Return [X, Y] of the center of cell containing provided text 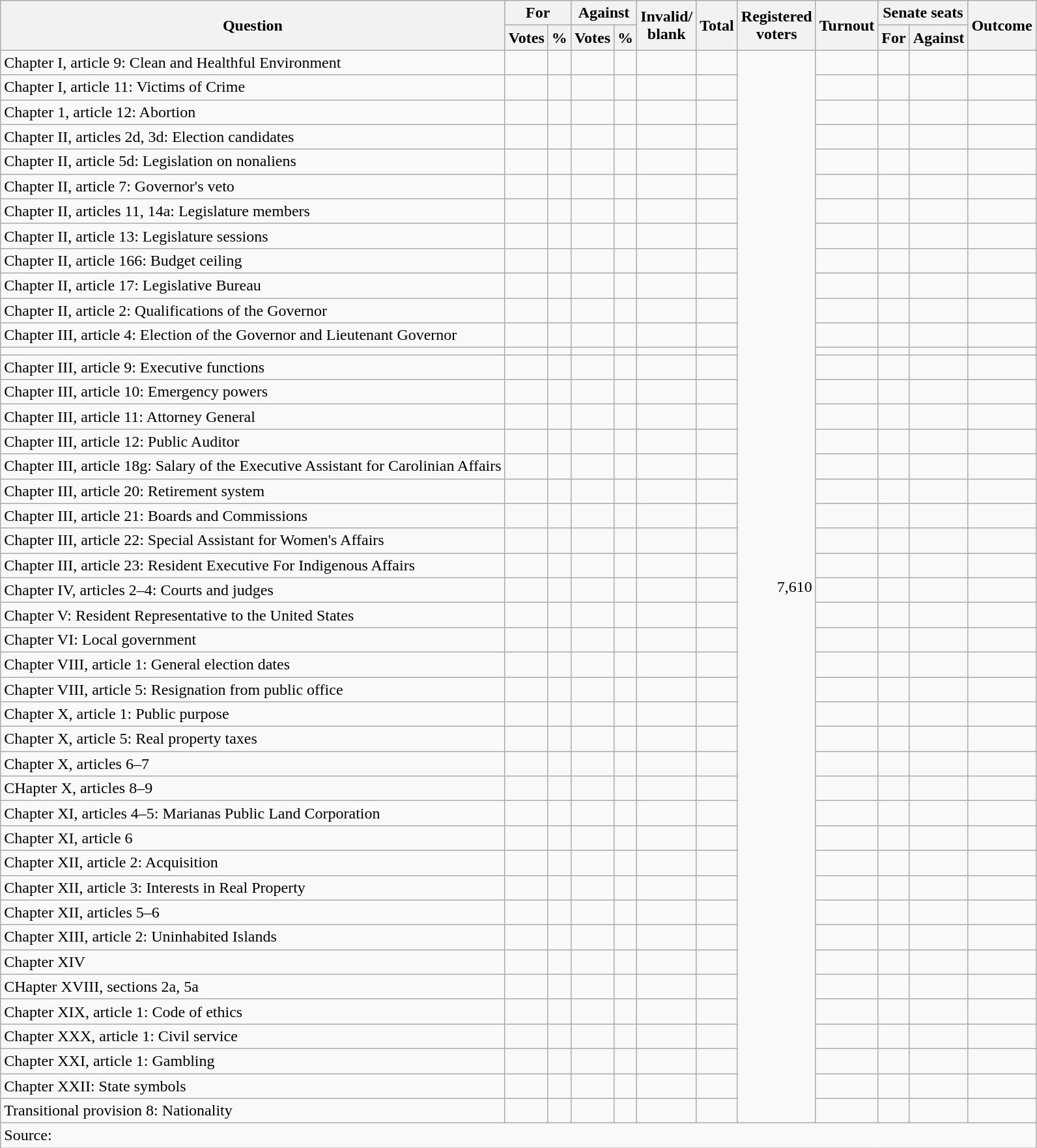
Transitional provision 8: Nationality [253, 1111]
Total [717, 25]
Registeredvoters [776, 25]
Chapter III, article 4: Election of the Governor and Lieutenant Governor [253, 335]
Chapter II, article 17: Legislative Bureau [253, 285]
Invalid/blank [667, 25]
Question [253, 25]
Chapter XXI, article 1: Gambling [253, 1061]
Chapter XIX, article 1: Code of ethics [253, 1011]
Chapter III, article 10: Emergency powers [253, 392]
Source: [518, 1136]
7,610 [776, 587]
Chapter II, article 7: Governor's veto [253, 186]
Chapter 1, article 12: Abortion [253, 112]
Chapter II, articles 11, 14a: Legislature members [253, 211]
Chapter II, article 166: Budget ceiling [253, 260]
Chapter III, article 18g: Salary of the Executive Assistant for Carolinian Affairs [253, 466]
Chapter IV, articles 2–4: Courts and judges [253, 590]
Turnout [847, 25]
Chapter XII, article 3: Interests in Real Property [253, 888]
Chapter VIII, article 5: Resignation from public office [253, 690]
Chapter V: Resident Representative to the United States [253, 615]
Chapter XXX, article 1: Civil service [253, 1036]
Chapter I, article 11: Victims of Crime [253, 87]
Chapter III, article 20: Retirement system [253, 491]
Outcome [1002, 25]
Chapter XII, article 2: Acquisition [253, 863]
Chapter II, articles 2d, 3d: Election candidates [253, 137]
Chapter I, article 9: Clean and Healthful Environment [253, 63]
Chapter II, article 2: Qualifications of the Governor [253, 311]
Chapter II, article 13: Legislature sessions [253, 236]
Chapter X, article 5: Real property taxes [253, 739]
CHapter XVIII, sections 2a, 5a [253, 987]
Chapter XXII: State symbols [253, 1085]
Chapter II, article 5d: Legislation on nonaliens [253, 161]
Chapter III, article 11: Attorney General [253, 417]
Chapter III, article 12: Public Auditor [253, 441]
Chapter XI, article 6 [253, 838]
Chapter III, article 21: Boards and Commissions [253, 516]
Chapter XIV [253, 962]
Chapter VIII, article 1: General election dates [253, 664]
CHapter X, articles 8–9 [253, 789]
Chapter XI, articles 4–5: Marianas Public Land Corporation [253, 813]
Senate seats [923, 13]
Chapter III, article 23: Resident Executive For Indigenous Affairs [253, 565]
Chapter XII, articles 5–6 [253, 912]
Chapter III, article 22: Special Assistant for Women's Affairs [253, 540]
Chapter III, article 9: Executive functions [253, 367]
Chapter X, article 1: Public purpose [253, 714]
Chapter VI: Local government [253, 639]
Chapter X, articles 6–7 [253, 764]
Chapter XIII, article 2: Uninhabited Islands [253, 937]
